From the cell containing the given text, extract its center point as (x, y) coordinate. 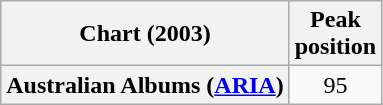
Australian Albums (ARIA) (145, 85)
Chart (2003) (145, 34)
95 (335, 85)
Peakposition (335, 34)
